Capture the cell that displays the provided text and extract its [x, y] central coordinate. 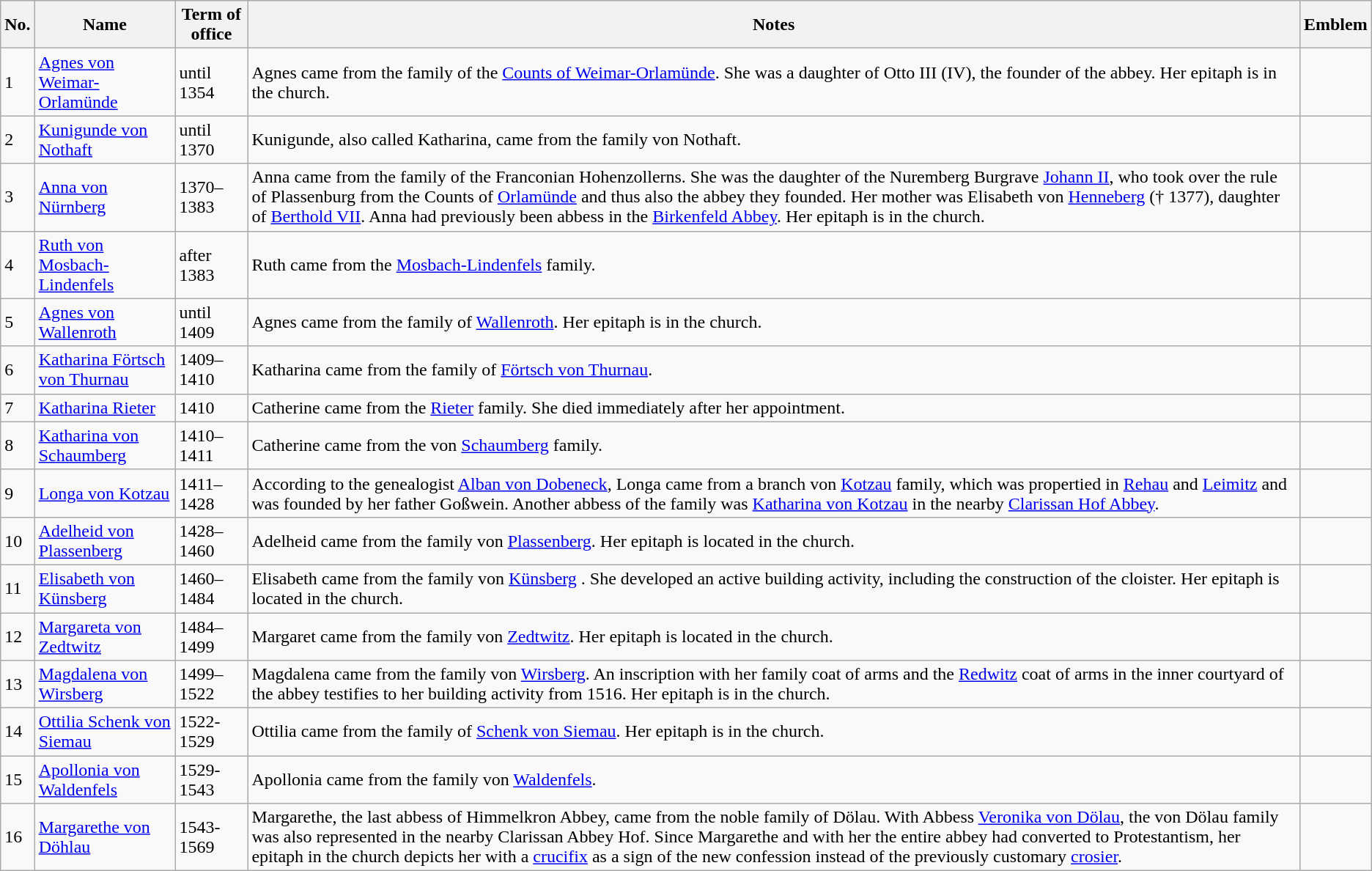
Katharina von Schaumberg [105, 446]
No. [18, 25]
Ottilia came from the family of Schenk von Siemau. Her epitaph is in the church. [774, 732]
3 [18, 197]
1428–1460 [211, 541]
11 [18, 588]
Agnes von Weimar-Orlamünde [105, 82]
Katharina came from the family of Förtsch von Thurnau. [774, 370]
12 [18, 636]
Adelheid came from the family von Plassenberg. Her epitaph is located in the church. [774, 541]
Magdalena von Wirsberg [105, 685]
Katharina Rieter [105, 408]
1522-1529 [211, 732]
Term of office [211, 25]
Emblem [1335, 25]
1543-1569 [211, 837]
until 1409 [211, 323]
Ottilia Schenk von Siemau [105, 732]
13 [18, 685]
Apollonia von Waldenfels [105, 780]
1529-1543 [211, 780]
Agnes von Wallenroth [105, 323]
8 [18, 446]
16 [18, 837]
1499–1522 [211, 685]
Agnes came from the family of Wallenroth. Her epitaph is in the church. [774, 323]
10 [18, 541]
until 1370 [211, 139]
Catherine came from the von Schaumberg family. [774, 446]
Ruth came from the Mosbach-Lindenfels family. [774, 265]
1460–1484 [211, 588]
Apollonia came from the family von Waldenfels. [774, 780]
until 1354 [211, 82]
1 [18, 82]
Katharina Förtsch von Thurnau [105, 370]
1411–1428 [211, 493]
Margarethe von Döhlau [105, 837]
1410–1411 [211, 446]
Margaret came from the family von Zedtwitz. Her epitaph is located in the church. [774, 636]
Notes [774, 25]
Margareta von Zedtwitz [105, 636]
1410 [211, 408]
Kunigunde von Nothaft [105, 139]
Ruth von Mosbach-Lindenfels [105, 265]
1409–1410 [211, 370]
2 [18, 139]
15 [18, 780]
9 [18, 493]
4 [18, 265]
Catherine came from the Rieter family. She died immediately after her appointment. [774, 408]
6 [18, 370]
14 [18, 732]
7 [18, 408]
5 [18, 323]
Adelheid von Plassenberg [105, 541]
after 1383 [211, 265]
Longa von Kotzau [105, 493]
Kunigunde, also called Katharina, came from the family von Nothaft. [774, 139]
Name [105, 25]
1484–1499 [211, 636]
Anna von Nürnberg [105, 197]
1370–1383 [211, 197]
Elisabeth von Künsberg [105, 588]
